Scan for the cell matching the given text and deliver its [x, y] coordinate at center. 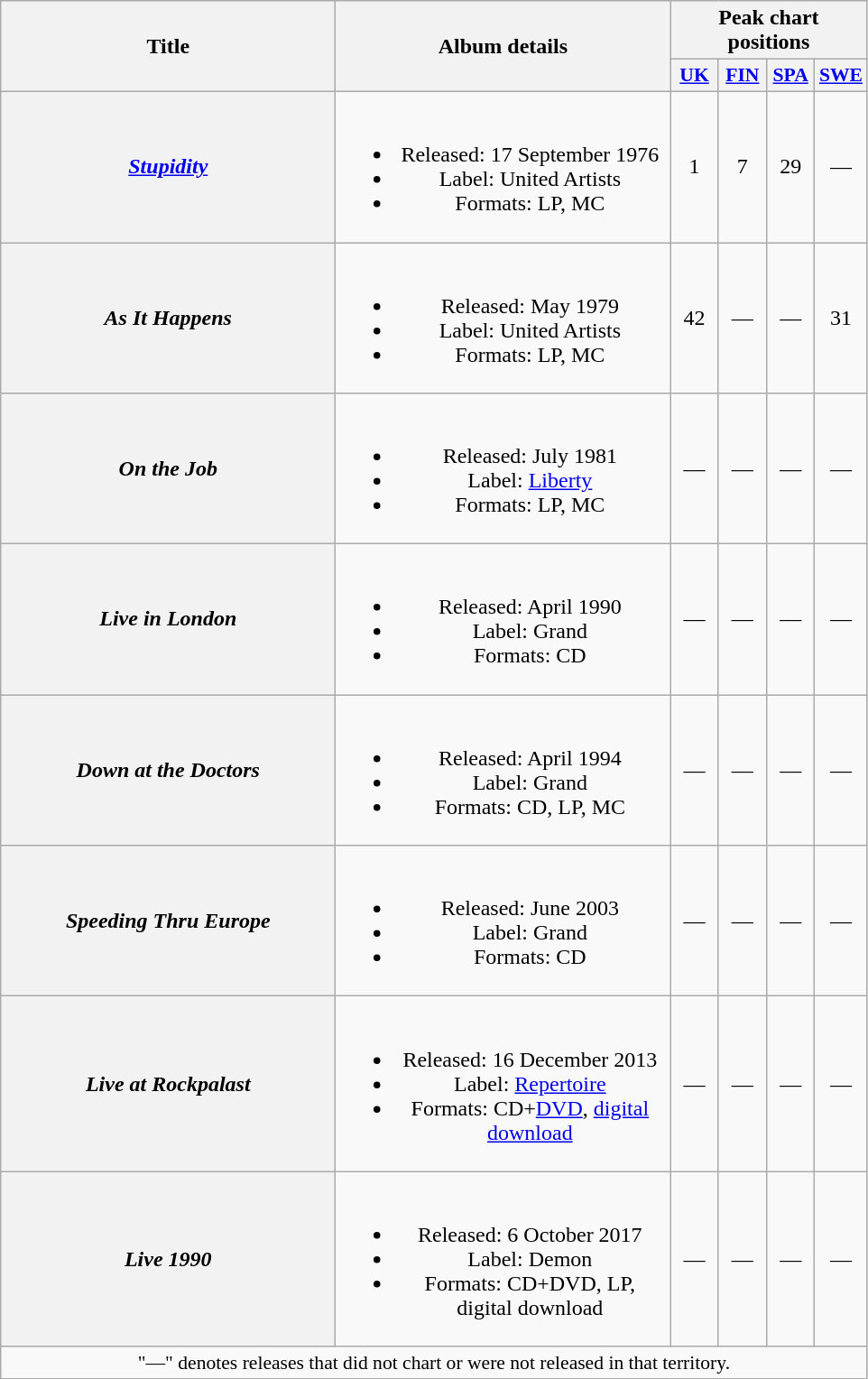
1 [695, 166]
Stupidity [168, 166]
31 [841, 318]
Live in London [168, 619]
42 [695, 318]
Released: April 1994Label: GrandFormats: CD, LP, MC [503, 771]
"—" denotes releases that did not chart or were not released in that territory. [434, 1363]
Peak chart positions [769, 31]
Live at Rockpalast [168, 1084]
SPA [790, 76]
Released: June 2003Label: GrandFormats: CD [503, 921]
Album details [503, 47]
Released: April 1990Label: GrandFormats: CD [503, 619]
SWE [841, 76]
Released: 17 September 1976Label: United ArtistsFormats: LP, MC [503, 166]
Released: 16 December 2013Label: RepertoireFormats: CD+DVD, digital download [503, 1084]
FIN [742, 76]
29 [790, 166]
7 [742, 166]
Down at the Doctors [168, 771]
Released: 6 October 2017Label: DemonFormats: CD+DVD, LP, digital download [503, 1259]
Live 1990 [168, 1259]
As It Happens [168, 318]
Released: May 1979Label: United ArtistsFormats: LP, MC [503, 318]
Speeding Thru Europe [168, 921]
On the Job [168, 469]
Title [168, 47]
UK [695, 76]
Released: July 1981Label: LibertyFormats: LP, MC [503, 469]
